Return the (X, Y) coordinate for the center point of the cell that contains the specified text.  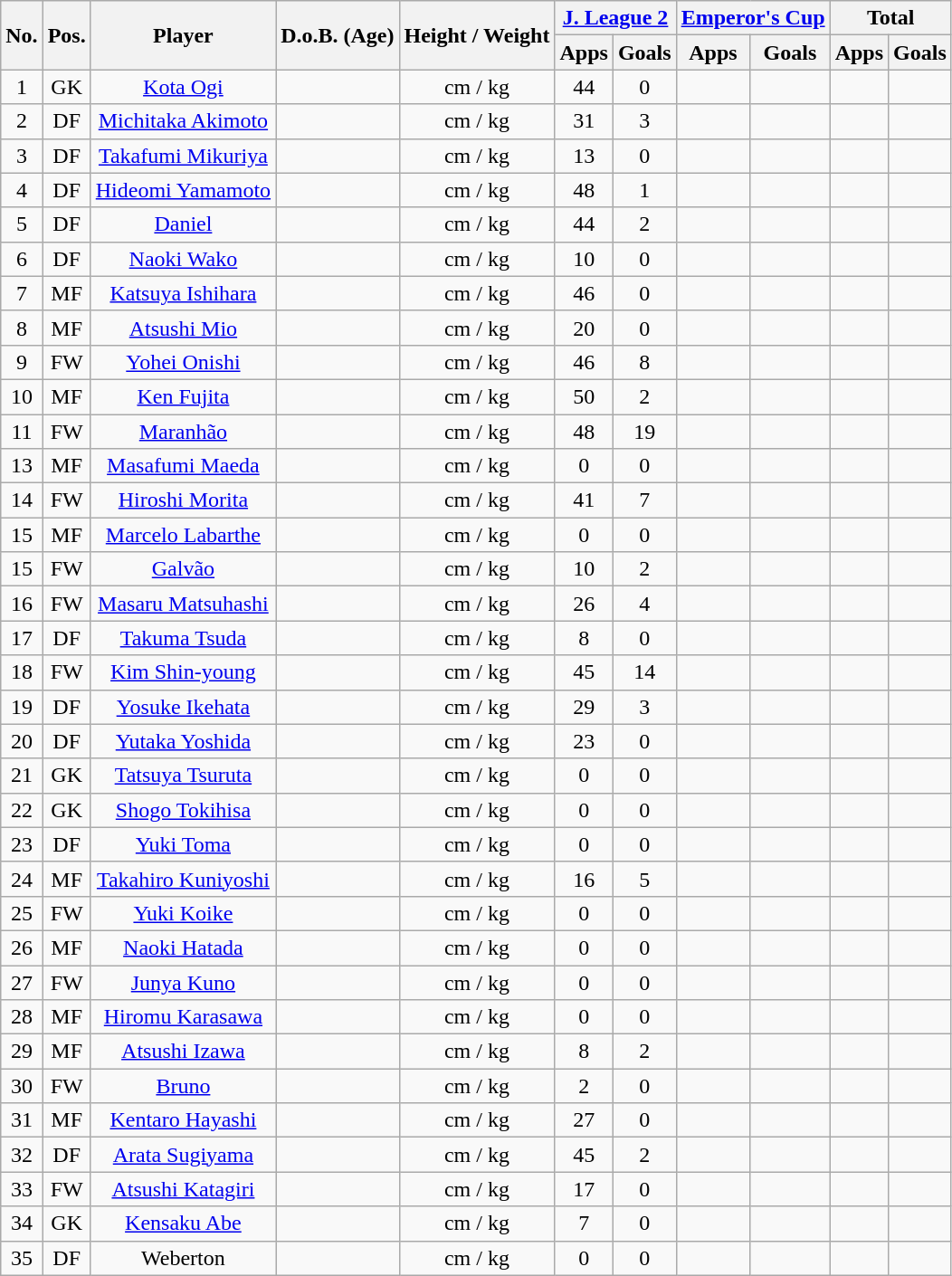
Weberton (183, 1258)
Player (183, 35)
Tatsuya Tsuruta (183, 776)
Hiromu Karasawa (183, 1017)
28 (22, 1017)
No. (22, 35)
Naoki Wako (183, 259)
22 (22, 810)
Takuma Tsuda (183, 638)
Kensaku Abe (183, 1224)
34 (22, 1224)
21 (22, 776)
Takafumi Mikuriya (183, 156)
Kota Ogi (183, 87)
Michitaka Akimoto (183, 121)
Atsushi Katagiri (183, 1189)
Kim Shin-young (183, 672)
Height / Weight (477, 35)
35 (22, 1258)
9 (22, 362)
11 (22, 432)
Bruno (183, 1086)
Total (890, 18)
Marcelo Labarthe (183, 535)
Yutaka Yoshida (183, 741)
24 (22, 879)
Atsushi Izawa (183, 1052)
30 (22, 1086)
41 (584, 500)
Atsushi Mio (183, 328)
6 (22, 259)
Hiroshi Morita (183, 500)
Galvão (183, 569)
Junya Kuno (183, 982)
Masaru Matsuhashi (183, 604)
J. League 2 (615, 18)
Arata Sugiyama (183, 1155)
32 (22, 1155)
Maranhão (183, 432)
Daniel (183, 224)
Naoki Hatada (183, 947)
Takahiro Kuniyoshi (183, 879)
Katsuya Ishihara (183, 293)
33 (22, 1189)
D.o.B. (Age) (338, 35)
Yohei Onishi (183, 362)
50 (584, 396)
Emperor's Cup (753, 18)
Shogo Tokihisa (183, 810)
Yosuke Ikehata (183, 707)
Hideomi Yamamoto (183, 190)
Yuki Toma (183, 844)
18 (22, 672)
Masafumi Maeda (183, 466)
Pos. (67, 35)
Ken Fujita (183, 396)
25 (22, 913)
Yuki Koike (183, 913)
Kentaro Hayashi (183, 1120)
